Scan for the cell matching the given text and deliver its (x, y) coordinate at center. 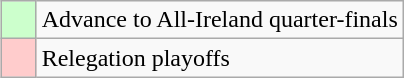
Relegation playoffs (220, 58)
Advance to All-Ireland quarter-finals (220, 20)
